Detect which cell encompasses the target text, then output its (x, y) center coordinate. 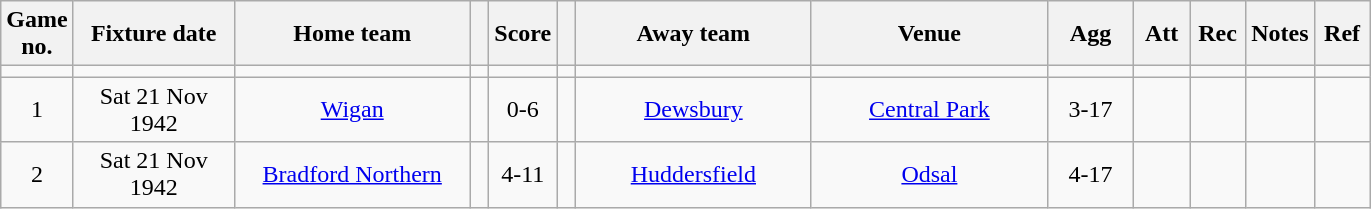
Notes (1280, 34)
Game no. (37, 34)
Fixture date (154, 34)
Home team (352, 34)
Bradford Northern (352, 174)
Score (523, 34)
Agg (1090, 34)
Odsal (929, 174)
Venue (929, 34)
Huddersfield (693, 174)
2 (37, 174)
1 (37, 110)
Central Park (929, 110)
0-6 (523, 110)
Wigan (352, 110)
4-17 (1090, 174)
Away team (693, 34)
3-17 (1090, 110)
Att (1162, 34)
4-11 (523, 174)
Ref (1342, 34)
Rec (1218, 34)
Dewsbury (693, 110)
